Determine the (X, Y) coordinate at the center of the cell enclosing the given text.  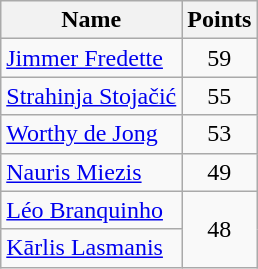
Worthy de Jong (92, 134)
Nauris Miezis (92, 172)
Points (220, 20)
59 (220, 58)
Kārlis Lasmanis (92, 248)
49 (220, 172)
55 (220, 96)
Jimmer Fredette (92, 58)
48 (220, 229)
53 (220, 134)
Name (92, 20)
Léo Branquinho (92, 210)
Strahinja Stojačić (92, 96)
